Detect which cell encompasses the target text, then output its [X, Y] center coordinate. 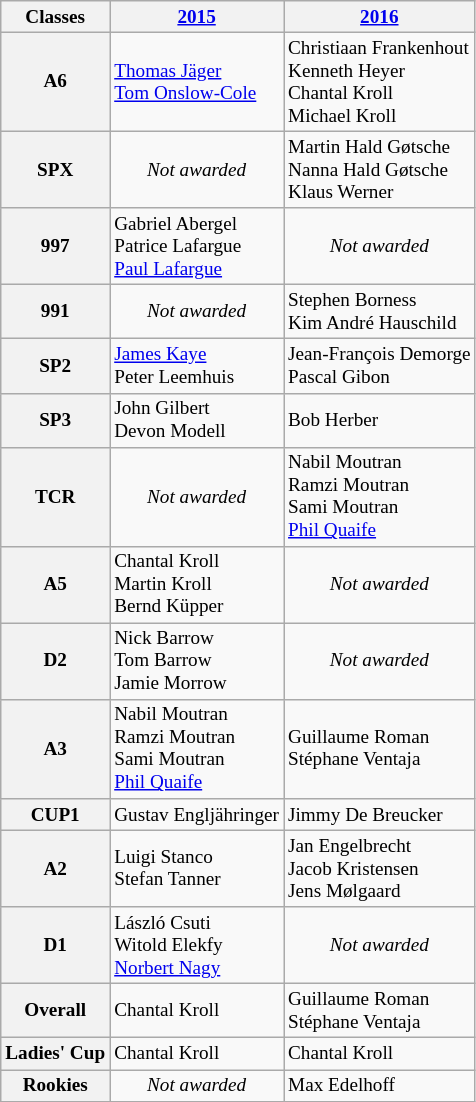
A2 [56, 868]
Stephen Borness Kim André Hauschild [380, 312]
John Gilbert Devon Modell [197, 420]
SP3 [56, 420]
SP2 [56, 366]
Luigi Stanco Stefan Tanner [197, 868]
Overall [56, 1011]
D1 [56, 946]
Classes [56, 17]
991 [56, 312]
A6 [56, 82]
A3 [56, 748]
SPX [56, 170]
Jan Engelbrecht Jacob Kristensen Jens Mølgaard [380, 868]
László Csuti Witold Elekfy Norbert Nagy [197, 946]
D2 [56, 662]
James Kaye Peter Leemhuis [197, 366]
Jean-François Demorge Pascal Gibon [380, 366]
Nick Barrow Tom Barrow Jamie Morrow [197, 662]
2015 [197, 17]
CUP1 [56, 815]
997 [56, 246]
Chantal Kroll Martin Kroll Bernd Küpper [197, 584]
Ladies' Cup [56, 1054]
A5 [56, 584]
Gabriel Abergel Patrice Lafargue Paul Lafargue [197, 246]
Max Edelhoff [380, 1085]
Thomas Jäger Tom Onslow-Cole [197, 82]
Martin Hald Gøtsche Nanna Hald Gøtsche Klaus Werner [380, 170]
Jimmy De Breucker [380, 815]
Gustav Engljähringer [197, 815]
2016 [380, 17]
Christiaan Frankenhout Kenneth Heyer Chantal Kroll Michael Kroll [380, 82]
Rookies [56, 1085]
Bob Herber [380, 420]
TCR [56, 496]
